Output the (X, Y) coordinate of the center of the cell containing the given text.  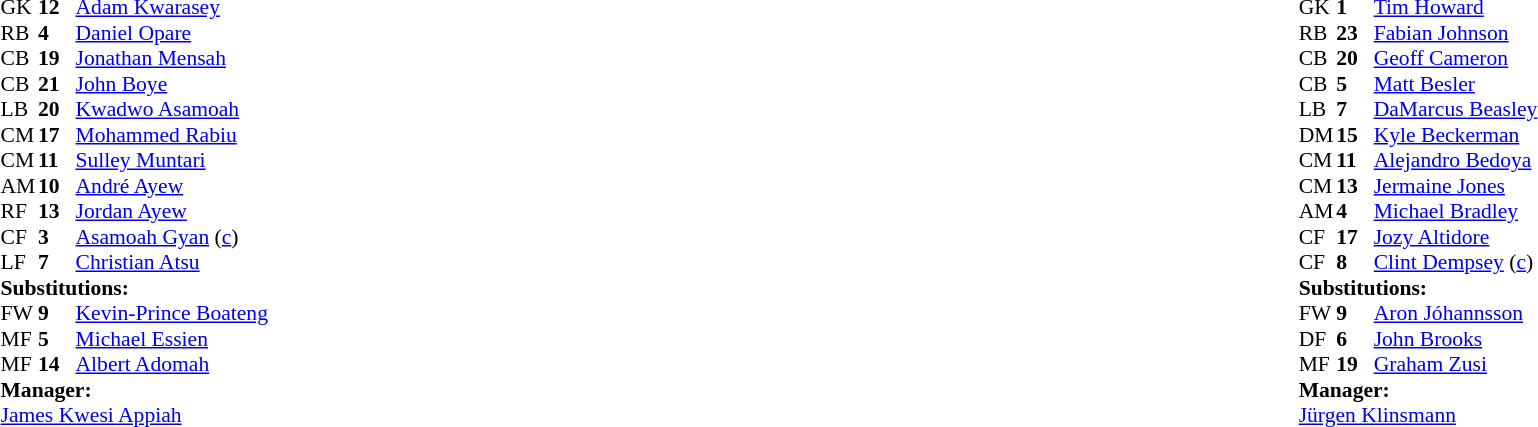
Jermaine Jones (1456, 186)
Alejandro Bedoya (1456, 161)
Christian Atsu (172, 263)
Sulley Muntari (172, 161)
Daniel Opare (172, 33)
6 (1355, 339)
23 (1355, 33)
DF (1318, 339)
Clint Dempsey (c) (1456, 263)
Kyle Beckerman (1456, 135)
Kevin-Prince Boateng (172, 313)
14 (57, 365)
10 (57, 186)
Albert Adomah (172, 365)
DaMarcus Beasley (1456, 109)
Geoff Cameron (1456, 59)
Asamoah Gyan (c) (172, 237)
André Ayew (172, 186)
John Boye (172, 84)
Michael Essien (172, 339)
Michael Bradley (1456, 211)
Jordan Ayew (172, 211)
Matt Besler (1456, 84)
Mohammed Rabiu (172, 135)
Kwadwo Asamoah (172, 109)
Fabian Johnson (1456, 33)
15 (1355, 135)
8 (1355, 263)
LF (19, 263)
3 (57, 237)
Graham Zusi (1456, 365)
Jonathan Mensah (172, 59)
DM (1318, 135)
Aron Jóhannsson (1456, 313)
21 (57, 84)
RF (19, 211)
John Brooks (1456, 339)
Jozy Altidore (1456, 237)
